Detect which cell encompasses the target text, then output its [x, y] center coordinate. 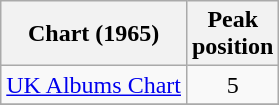
5 [232, 85]
Peakposition [232, 34]
UK Albums Chart [94, 85]
Chart (1965) [94, 34]
